Search for the cell housing the specified text and yield its (X, Y) center coordinate. 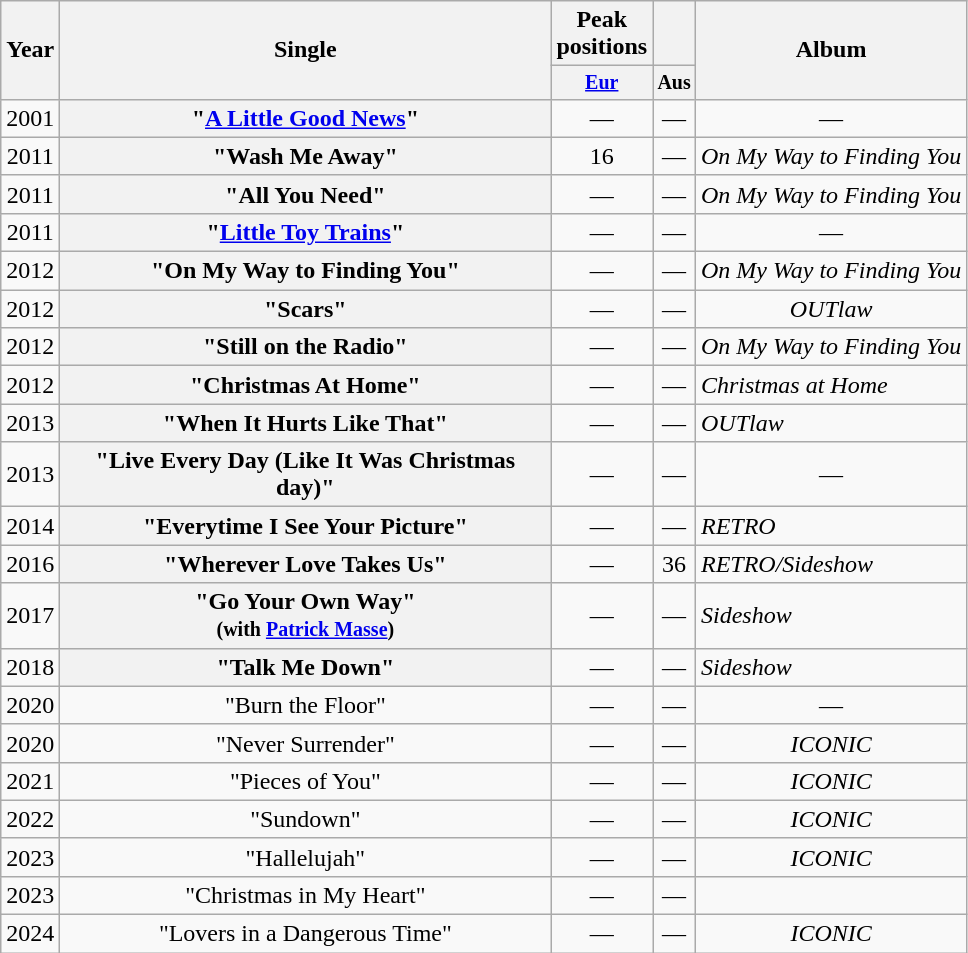
2021 (30, 781)
"Lovers in a Dangerous Time" (306, 934)
"Wherever Love Takes Us" (306, 564)
2018 (30, 667)
"Christmas At Home" (306, 385)
Album (830, 50)
Christmas at Home (830, 385)
Single (306, 50)
2016 (30, 564)
"Burn the Floor" (306, 705)
36 (674, 564)
"Pieces of You" (306, 781)
"Go Your Own Way"(with Patrick Masse) (306, 616)
"Sundown" (306, 819)
"A Little Good News" (306, 118)
"Talk Me Down" (306, 667)
"Wash Me Away" (306, 156)
2001 (30, 118)
"Live Every Day (Like It Was Christmas day)" (306, 474)
"Never Surrender" (306, 743)
"Little Toy Trains" (306, 232)
Eur (602, 82)
"Hallelujah" (306, 857)
"Christmas in My Heart" (306, 895)
RETRO (830, 526)
Year (30, 50)
Aus (674, 82)
2024 (30, 934)
RETRO/Sideshow (830, 564)
"Still on the Radio" (306, 347)
Peak positions (602, 34)
16 (602, 156)
"Everytime I See Your Picture" (306, 526)
2014 (30, 526)
"All You Need" (306, 194)
"On My Way to Finding You" (306, 271)
2022 (30, 819)
2017 (30, 616)
"When It Hurts Like That" (306, 423)
"Scars" (306, 309)
